Find where the given text appears and provide that cell's center as (X, Y) coordinate. 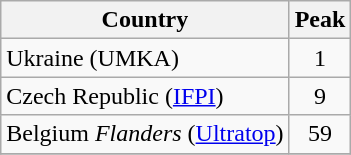
59 (320, 134)
1 (320, 58)
Ukraine (UMKA) (145, 58)
Country (145, 20)
9 (320, 96)
Belgium Flanders (Ultratop) (145, 134)
Peak (320, 20)
Czech Republic (IFPI) (145, 96)
